Determine the (X, Y) coordinate at the center of the cell enclosing the given text.  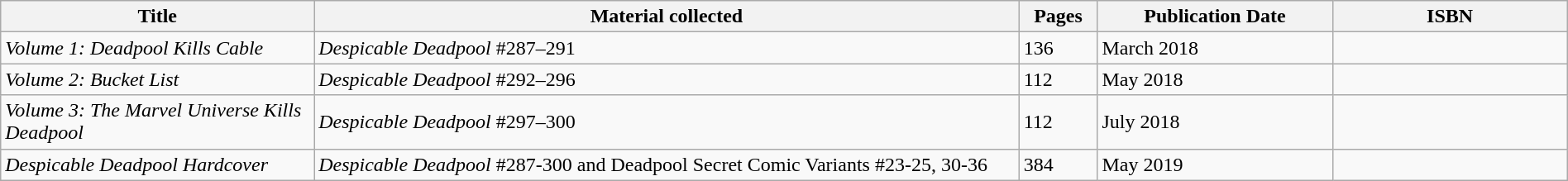
Despicable Deadpool Hardcover (157, 164)
Material collected (667, 17)
March 2018 (1215, 48)
Pages (1059, 17)
Title (157, 17)
Volume 1: Deadpool Kills Cable (157, 48)
Despicable Deadpool #292–296 (667, 79)
May 2019 (1215, 164)
Publication Date (1215, 17)
Despicable Deadpool #287-300 and Deadpool Secret Comic Variants #23-25, 30-36 (667, 164)
Despicable Deadpool #287–291 (667, 48)
Despicable Deadpool #297–300 (667, 122)
Volume 2: Bucket List (157, 79)
Volume 3: The Marvel Universe Kills Deadpool (157, 122)
136 (1059, 48)
July 2018 (1215, 122)
ISBN (1450, 17)
384 (1059, 164)
May 2018 (1215, 79)
